Extract the (x, y) coordinate from the center of the cell holding the provided text.  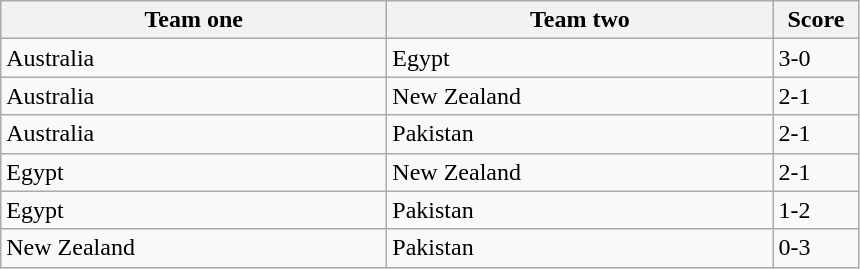
0-3 (816, 248)
1-2 (816, 210)
Team two (580, 20)
Team one (194, 20)
3-0 (816, 58)
Score (816, 20)
